Locate the cell with the specified text and output its (X, Y) center coordinate. 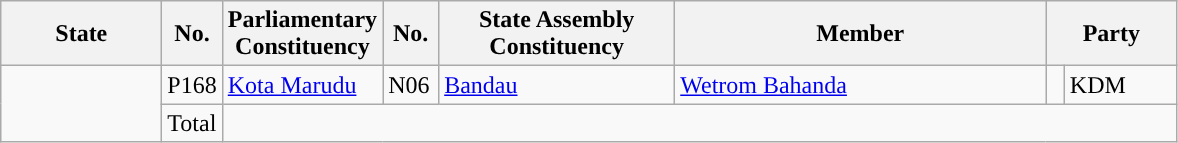
KDM (1120, 85)
Kota Marudu (302, 85)
Wetrom Bahanda (860, 85)
Party (1112, 34)
P168 (192, 85)
State (82, 34)
Total (192, 123)
ParliamentaryConstituency (302, 34)
Bandau (557, 85)
State Assembly Constituency (557, 34)
Member (860, 34)
N06 (411, 85)
